Search for the cell housing the specified text and yield its [x, y] center coordinate. 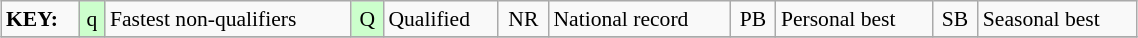
q [92, 19]
NR [523, 19]
Fastest non-qualifiers [228, 19]
Qualified [440, 19]
Personal best [854, 19]
KEY: [40, 19]
National record [639, 19]
Seasonal best [1058, 19]
PB [753, 19]
Q [367, 19]
SB [955, 19]
